Search for the cell housing the specified text and yield its [x, y] center coordinate. 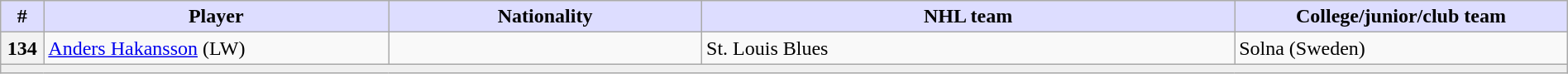
# [22, 17]
134 [22, 48]
Anders Hakansson (LW) [217, 48]
St. Louis Blues [968, 48]
College/junior/club team [1401, 17]
Player [217, 17]
NHL team [968, 17]
Nationality [546, 17]
Solna (Sweden) [1401, 48]
